Determine the [X, Y] coordinate at the center of the cell enclosing the given text.  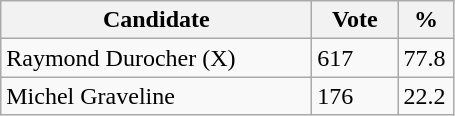
617 [355, 58]
77.8 [426, 58]
Vote [355, 20]
Raymond Durocher (X) [156, 58]
176 [355, 96]
% [426, 20]
22.2 [426, 96]
Candidate [156, 20]
Michel Graveline [156, 96]
